Identify which cell holds the provided text, then report its [x, y] central coordinate. 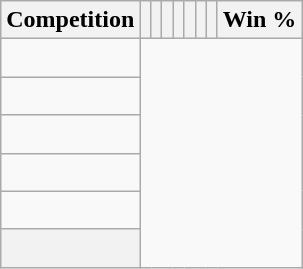
Competition [70, 20]
Win % [260, 20]
